Detect which cell encompasses the target text, then output its (X, Y) center coordinate. 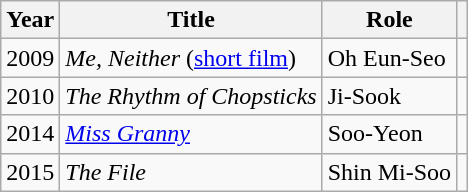
2010 (30, 96)
Soo-Yeon (389, 134)
Year (30, 20)
Miss Granny (191, 134)
Title (191, 20)
The File (191, 172)
Role (389, 20)
2009 (30, 58)
2015 (30, 172)
Shin Mi-Soo (389, 172)
Oh Eun-Seo (389, 58)
The Rhythm of Chopsticks (191, 96)
2014 (30, 134)
Me, Neither (short film) (191, 58)
Ji-Sook (389, 96)
